Pinpoint the cell where the given text exists, returning its (x, y) midpoint coordinate. 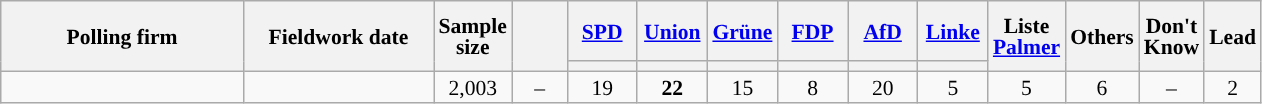
AfD (883, 31)
20 (883, 86)
Union (672, 31)
19 (602, 86)
Don't Know (1172, 36)
8 (812, 86)
22 (672, 86)
15 (742, 86)
FDP (812, 31)
Liste Palmer (1026, 36)
2,003 (473, 86)
Fieldwork date (338, 36)
Others (1102, 36)
Lead (1232, 36)
6 (1102, 86)
Linke (953, 31)
Grüne (742, 31)
SPD (602, 31)
2 (1232, 86)
Polling firm (122, 36)
Samplesize (473, 36)
